Extract the [X, Y] coordinate from the center of the cell holding the provided text.  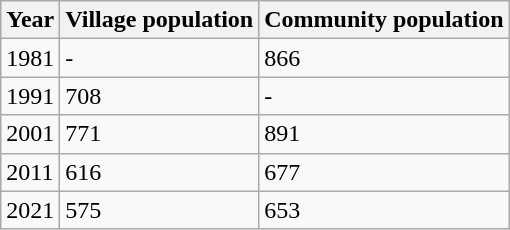
891 [384, 134]
Year [30, 20]
677 [384, 172]
708 [160, 96]
1981 [30, 58]
616 [160, 172]
1991 [30, 96]
Community population [384, 20]
2011 [30, 172]
2001 [30, 134]
575 [160, 210]
Village population [160, 20]
653 [384, 210]
771 [160, 134]
866 [384, 58]
2021 [30, 210]
